Capture the cell that displays the provided text and extract its [x, y] central coordinate. 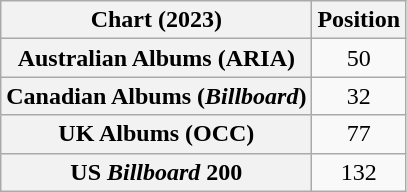
50 [359, 58]
US Billboard 200 [156, 172]
Australian Albums (ARIA) [156, 58]
32 [359, 96]
Canadian Albums (Billboard) [156, 96]
Position [359, 20]
UK Albums (OCC) [156, 134]
132 [359, 172]
Chart (2023) [156, 20]
77 [359, 134]
